Return (x, y) of the center of cell containing provided text 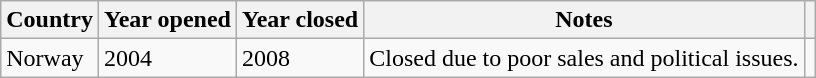
Closed due to poor sales and political issues. (584, 58)
Country (50, 20)
Year closed (300, 20)
Norway (50, 58)
2008 (300, 58)
Notes (584, 20)
2004 (167, 58)
Year opened (167, 20)
